For the text-containing cell, return its midpoint in (X, Y) coordinate format. 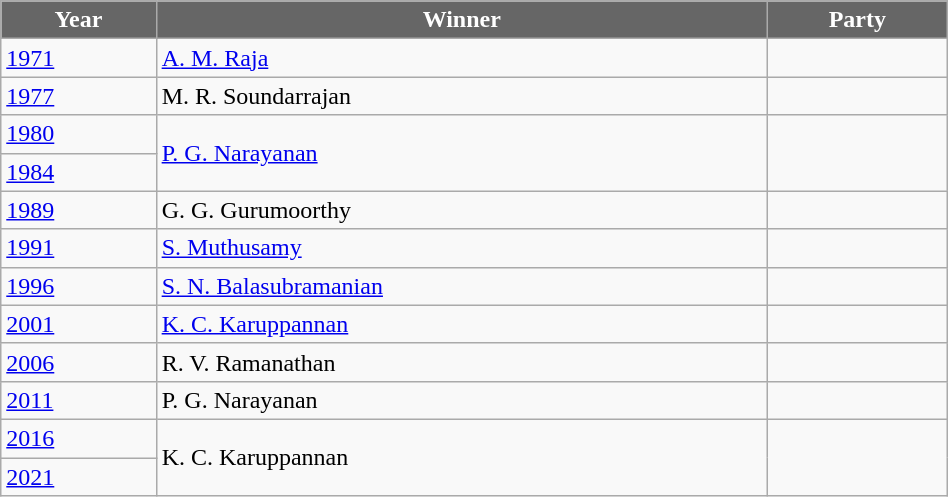
1971 (78, 58)
M. R. Soundarrajan (462, 96)
G. G. Gurumoorthy (462, 210)
S. Muthusamy (462, 248)
Year (78, 20)
2016 (78, 438)
Winner (462, 20)
2011 (78, 400)
1984 (78, 172)
1989 (78, 210)
A. M. Raja (462, 58)
1991 (78, 248)
R. V. Ramanathan (462, 362)
1977 (78, 96)
Party (857, 20)
2006 (78, 362)
1980 (78, 134)
1996 (78, 286)
2001 (78, 324)
2021 (78, 477)
S. N. Balasubramanian (462, 286)
